Extract the [X, Y] coordinate from the center of the cell holding the provided text.  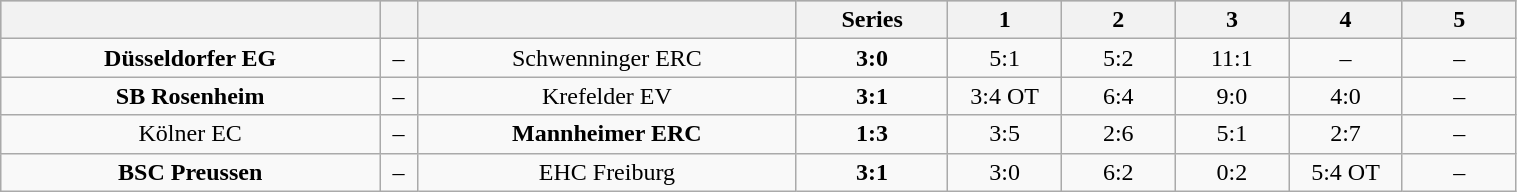
2:7 [1346, 134]
Mannheimer ERC [606, 134]
Series [872, 20]
EHC Freiburg [606, 172]
5:2 [1118, 58]
4:0 [1346, 96]
4 [1346, 20]
5:4 OT [1346, 172]
Schwenninger ERC [606, 58]
9:0 [1232, 96]
6:4 [1118, 96]
11:1 [1232, 58]
Krefelder EV [606, 96]
BSC Preussen [190, 172]
3:5 [1005, 134]
3 [1232, 20]
2 [1118, 20]
3:4 OT [1005, 96]
1:3 [872, 134]
Kölner EC [190, 134]
Düsseldorfer EG [190, 58]
2:6 [1118, 134]
SB Rosenheim [190, 96]
0:2 [1232, 172]
5 [1459, 20]
6:2 [1118, 172]
1 [1005, 20]
